Extract the (x, y) coordinate from the center of the cell holding the provided text.  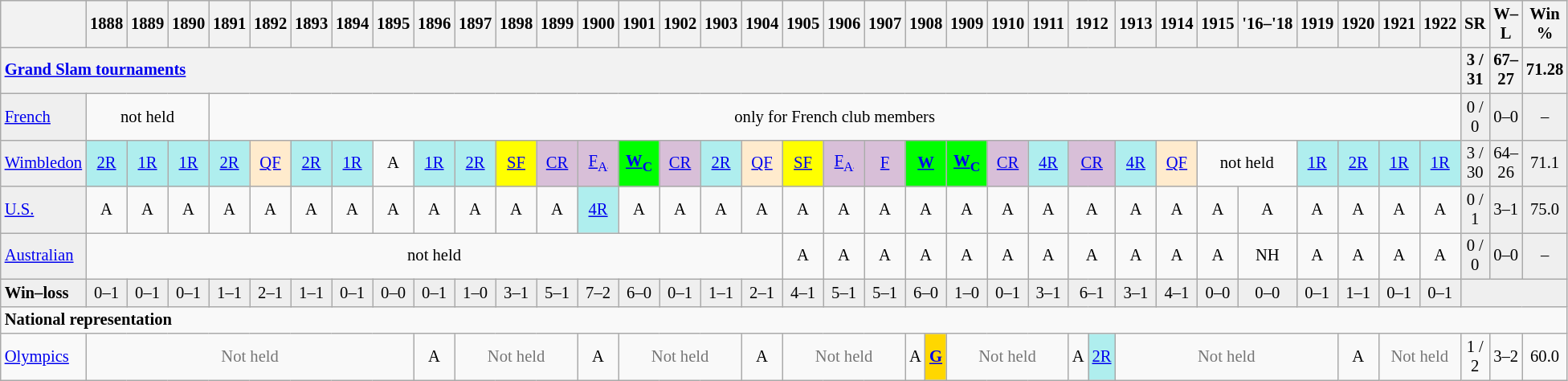
1908 (925, 23)
1911 (1048, 23)
71.28 (1545, 70)
Win–loss (43, 293)
Australian (43, 256)
NH (1268, 256)
71.1 (1545, 163)
F (885, 163)
Wimbledon (43, 163)
1919 (1317, 23)
1909 (967, 23)
1920 (1358, 23)
1897 (476, 23)
1902 (680, 23)
6–1 (1092, 293)
0 / 1 (1475, 210)
W (925, 163)
3 / 31 (1475, 70)
National representation (784, 320)
1900 (598, 23)
3 / 30 (1475, 163)
1895 (394, 23)
1888 (106, 23)
1901 (639, 23)
W–L (1505, 23)
3–2 (1505, 356)
U.S. (43, 210)
60.0 (1545, 356)
1904 (762, 23)
1 / 2 (1475, 356)
SR (1475, 23)
1903 (721, 23)
1898 (516, 23)
Win % (1545, 23)
1905 (803, 23)
1891 (230, 23)
1910 (1007, 23)
1892 (270, 23)
67–27 (1505, 70)
1921 (1399, 23)
only for French club members (835, 117)
French (43, 117)
1913 (1136, 23)
1893 (312, 23)
Olympics (43, 356)
1915 (1218, 23)
1896 (434, 23)
1890 (188, 23)
G (936, 356)
64–26 (1505, 163)
1907 (885, 23)
75.0 (1545, 210)
1912 (1092, 23)
1906 (843, 23)
1894 (352, 23)
1922 (1439, 23)
Grand Slam tournaments (731, 70)
1899 (557, 23)
'16–'18 (1268, 23)
1914 (1176, 23)
7–2 (598, 293)
1889 (148, 23)
